From the cell containing the given text, extract its center point as [X, Y] coordinate. 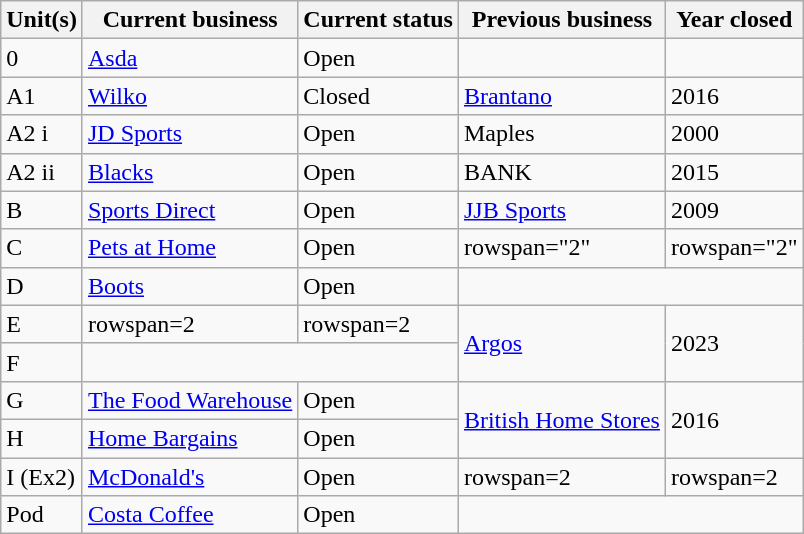
Wilko [190, 96]
Current status [378, 20]
Current business [190, 20]
2015 [734, 172]
Pets at Home [190, 248]
Maples [562, 134]
C [42, 248]
D [42, 286]
0 [42, 58]
2023 [734, 343]
Unit(s) [42, 20]
2000 [734, 134]
Brantano [562, 96]
Year closed [734, 20]
I (Ex2) [42, 477]
E [42, 324]
Boots [190, 286]
JJB Sports [562, 210]
JD Sports [190, 134]
Sports Direct [190, 210]
British Home Stores [562, 419]
McDonald's [190, 477]
Pod [42, 515]
The Food Warehouse [190, 400]
Closed [378, 96]
Blacks [190, 172]
B [42, 210]
F [42, 362]
Home Bargains [190, 438]
A1 [42, 96]
2009 [734, 210]
Previous business [562, 20]
BANK [562, 172]
G [42, 400]
Costa Coffee [190, 515]
A2 i [42, 134]
A2 ii [42, 172]
Asda [190, 58]
H [42, 438]
Argos [562, 343]
